Locate the cell with the specified text and output its [x, y] center coordinate. 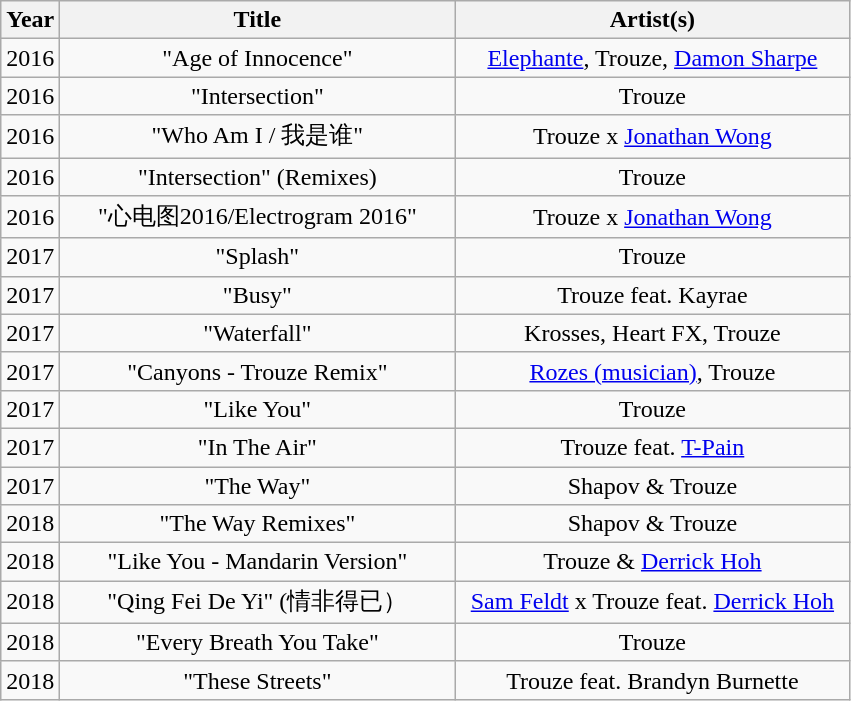
"Like You - Mandarin Version" [258, 562]
"Splash" [258, 257]
Title [258, 20]
Krosses, Heart FX, Trouze [652, 333]
Trouze feat. Kayrae [652, 295]
Artist(s) [652, 20]
"Intersection" (Remixes) [258, 177]
"The Way Remixes" [258, 524]
Year [30, 20]
"Canyons - Trouze Remix" [258, 371]
"In The Air" [258, 447]
Elephante, Trouze, Damon Sharpe [652, 58]
"心电图2016/Electrogram 2016" [258, 218]
"Waterfall" [258, 333]
"These Streets" [258, 680]
"Busy" [258, 295]
Trouze & Derrick Hoh [652, 562]
"Intersection" [258, 96]
Rozes (musician), Trouze [652, 371]
Trouze feat. T-Pain [652, 447]
"Like You" [258, 409]
"Qing Fei De Yi" (情非得已） [258, 602]
"The Way" [258, 485]
"Age of Innocence" [258, 58]
Trouze feat. Brandyn Burnette [652, 680]
"Every Breath You Take" [258, 642]
"Who Am I / 我是谁" [258, 136]
Sam Feldt x Trouze feat. Derrick Hoh [652, 602]
